Pinpoint the cell where the given text exists, returning its (x, y) midpoint coordinate. 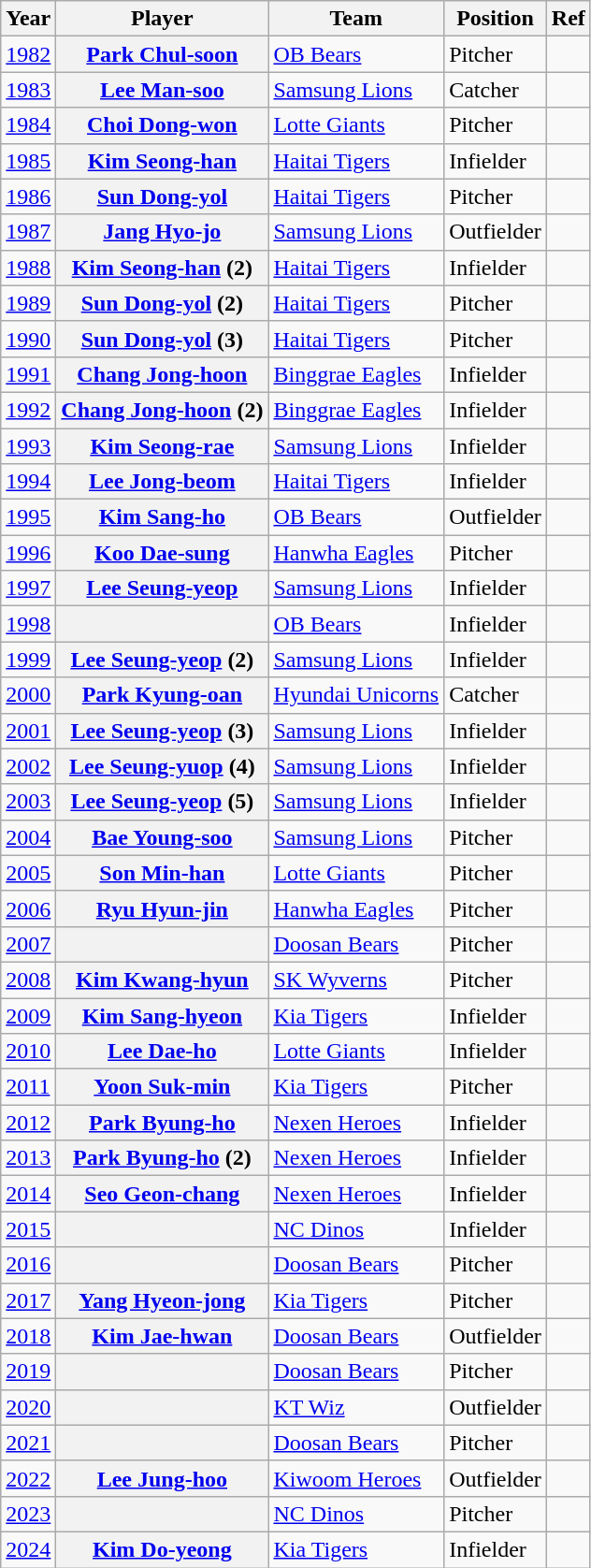
1994 (28, 482)
Jang Hyo-jo (163, 232)
2013 (28, 1158)
2023 (28, 1514)
2012 (28, 1123)
Park Byung-ho (163, 1123)
1990 (28, 339)
2003 (28, 802)
2005 (28, 873)
Yang Hyeon-jong (163, 1300)
Lee Seung-yuop (4) (163, 766)
2002 (28, 766)
KT Wiz (356, 1407)
2010 (28, 1052)
Lee Man-soo (163, 90)
2017 (28, 1300)
1982 (28, 54)
2008 (28, 980)
Position (496, 19)
2004 (28, 837)
Player (163, 19)
Bae Young-soo (163, 837)
2009 (28, 1015)
Lee Jong-beom (163, 482)
2006 (28, 908)
Park Chul-soon (163, 54)
Kim Do-yeong (163, 1549)
Kim Seong-rae (163, 446)
Yoon Suk-min (163, 1087)
Kiwoom Heroes (356, 1478)
Sun Dong-yol (163, 196)
2022 (28, 1478)
Kim Seong-han (163, 161)
Chang Jong-hoon (163, 374)
Sun Dong-yol (2) (163, 303)
1999 (28, 660)
1998 (28, 624)
1993 (28, 446)
SK Wyverns (356, 980)
Lee Seung-yeop (163, 588)
2015 (28, 1229)
1988 (28, 268)
2020 (28, 1407)
1985 (28, 161)
Park Byung-ho (2) (163, 1158)
2019 (28, 1372)
Choi Dong-won (163, 125)
2000 (28, 695)
1984 (28, 125)
1997 (28, 588)
2014 (28, 1194)
Year (28, 19)
Lee Seung-yeop (2) (163, 660)
Ryu Hyun-jin (163, 908)
Lee Dae-ho (163, 1052)
Ref (569, 19)
2007 (28, 944)
Kim Kwang-hyun (163, 980)
1987 (28, 232)
Park Kyung-oan (163, 695)
1986 (28, 196)
1992 (28, 410)
2001 (28, 731)
Team (356, 19)
Seo Geon-chang (163, 1194)
Son Min-han (163, 873)
2018 (28, 1336)
1991 (28, 374)
Kim Sang-hyeon (163, 1015)
Sun Dong-yol (3) (163, 339)
Lee Seung-yeop (5) (163, 802)
1983 (28, 90)
2024 (28, 1549)
Lee Jung-hoo (163, 1478)
1989 (28, 303)
Kim Jae-hwan (163, 1336)
Kim Sang-ho (163, 517)
2016 (28, 1265)
Lee Seung-yeop (3) (163, 731)
Chang Jong-hoon (2) (163, 410)
Hyundai Unicorns (356, 695)
1995 (28, 517)
Kim Seong-han (2) (163, 268)
Koo Dae-sung (163, 553)
1996 (28, 553)
2011 (28, 1087)
2021 (28, 1443)
